Search for the cell housing the specified text and yield its (X, Y) center coordinate. 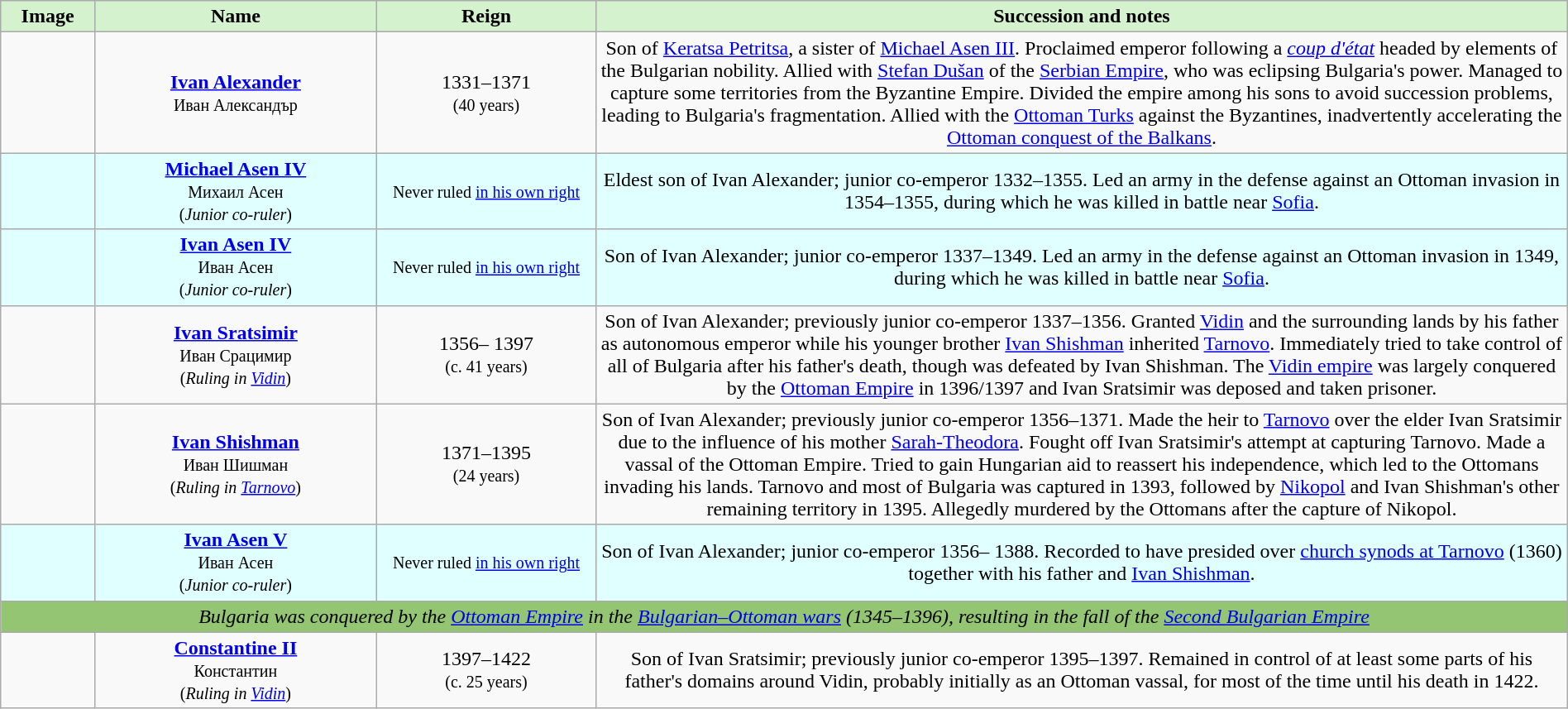
Name (235, 17)
1371–1395(24 years) (486, 464)
Image (48, 17)
Bulgaria was conquered by the Ottoman Empire in the Bulgarian–Ottoman wars (1345–1396), resulting in the fall of the Second Bulgarian Empire (784, 616)
Reign (486, 17)
Ivan SratsimirИван Срацимир(Ruling in Vidin) (235, 354)
Ivan Asen IVИван Асен(Junior co-ruler) (235, 267)
1331–1371(40 years) (486, 93)
1397–1422(c. 25 years) (486, 670)
Constantine IIКонстантин(Ruling in Vidin) (235, 670)
Succession and notes (1082, 17)
Ivan AlexanderИван Александър (235, 93)
Ivan Asen VИван Асен(Junior co-ruler) (235, 563)
Ivan ShishmanИван Шишман(Ruling in Tarnovo) (235, 464)
1356– 1397(c. 41 years) (486, 354)
Michael Asen IVМихаил Асен(Junior co-ruler) (235, 191)
